Scan for the cell matching the given text and deliver its (x, y) coordinate at center. 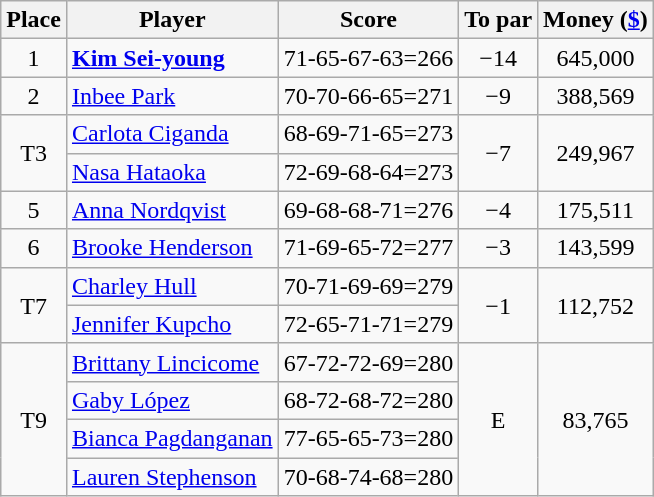
249,967 (596, 153)
Kim Sei-young (172, 58)
−7 (498, 153)
Jennifer Kupcho (172, 324)
72-65-71-71=279 (368, 324)
−14 (498, 58)
6 (34, 248)
Gaby López (172, 400)
5 (34, 210)
70-71-69-69=279 (368, 286)
Money ($) (596, 20)
71-69-65-72=277 (368, 248)
77-65-65-73=280 (368, 438)
E (498, 419)
71-65-67-63=266 (368, 58)
Inbee Park (172, 96)
−4 (498, 210)
645,000 (596, 58)
68-72-68-72=280 (368, 400)
T9 (34, 419)
68-69-71-65=273 (368, 134)
−1 (498, 305)
T7 (34, 305)
To par (498, 20)
Bianca Pagdanganan (172, 438)
388,569 (596, 96)
143,599 (596, 248)
Brittany Lincicome (172, 362)
70-68-74-68=280 (368, 477)
83,765 (596, 419)
Place (34, 20)
−9 (498, 96)
Carlota Ciganda (172, 134)
Anna Nordqvist (172, 210)
Brooke Henderson (172, 248)
70-70-66-65=271 (368, 96)
2 (34, 96)
Nasa Hataoka (172, 172)
Charley Hull (172, 286)
69-68-68-71=276 (368, 210)
1 (34, 58)
Lauren Stephenson (172, 477)
72-69-68-64=273 (368, 172)
175,511 (596, 210)
112,752 (596, 305)
T3 (34, 153)
Player (172, 20)
Score (368, 20)
67-72-72-69=280 (368, 362)
−3 (498, 248)
